Identify which cell holds the provided text, then report its (X, Y) central coordinate. 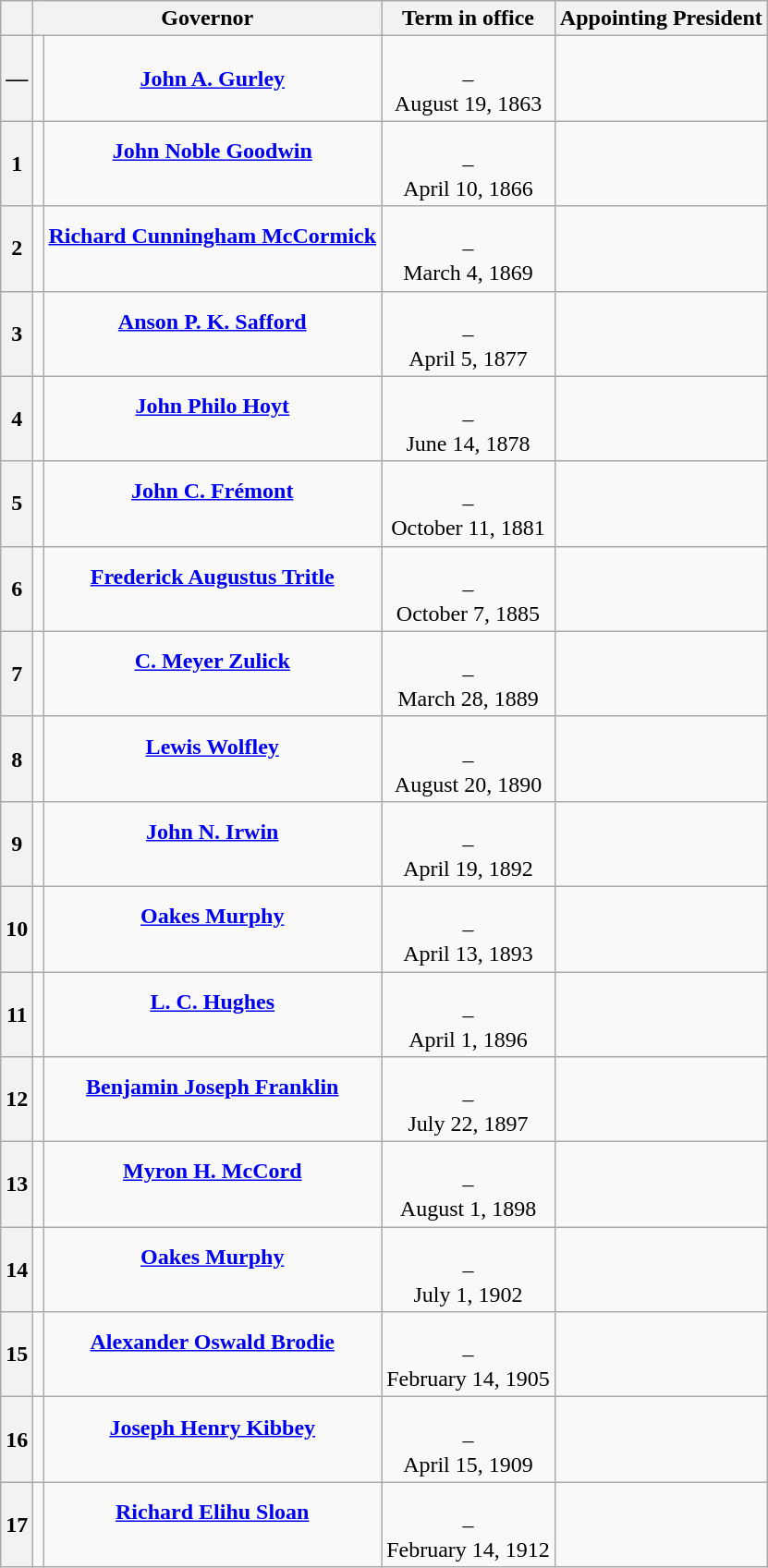
–April 13, 1893 (469, 929)
7 (17, 674)
–April 15, 1909 (469, 1440)
Richard Cunningham McCormick (213, 249)
John N. Irwin (213, 844)
2 (17, 249)
–August 20, 1890 (469, 759)
–July 22, 1897 (469, 1100)
L. C. Hughes (213, 1015)
14 (17, 1270)
15 (17, 1355)
John C. Frémont (213, 504)
Alexander Oswald Brodie (213, 1355)
1 (17, 164)
5 (17, 504)
16 (17, 1440)
Lewis Wolfley (213, 759)
–August 19, 1863 (469, 79)
John A. Gurley (213, 79)
–June 14, 1878 (469, 419)
–August 1, 1898 (469, 1185)
Joseph Henry Kibbey (213, 1440)
–March 4, 1869 (469, 249)
Myron H. McCord (213, 1185)
Governor (207, 18)
10 (17, 929)
17 (17, 1525)
13 (17, 1185)
C. Meyer Zulick (213, 674)
8 (17, 759)
11 (17, 1015)
–April 19, 1892 (469, 844)
–April 10, 1866 (469, 164)
Frederick Augustus Tritle (213, 589)
John Noble Goodwin (213, 164)
John Philo Hoyt (213, 419)
3 (17, 334)
–October 11, 1881 (469, 504)
— (17, 79)
Term in office (469, 18)
–February 14, 1912 (469, 1525)
–April 5, 1877 (469, 334)
6 (17, 589)
–July 1, 1902 (469, 1270)
9 (17, 844)
Richard Elihu Sloan (213, 1525)
Appointing President (661, 18)
–February 14, 1905 (469, 1355)
12 (17, 1100)
–April 1, 1896 (469, 1015)
4 (17, 419)
–March 28, 1889 (469, 674)
Anson P. K. Safford (213, 334)
Benjamin Joseph Franklin (213, 1100)
–October 7, 1885 (469, 589)
